Search for the cell housing the specified text and yield its [x, y] center coordinate. 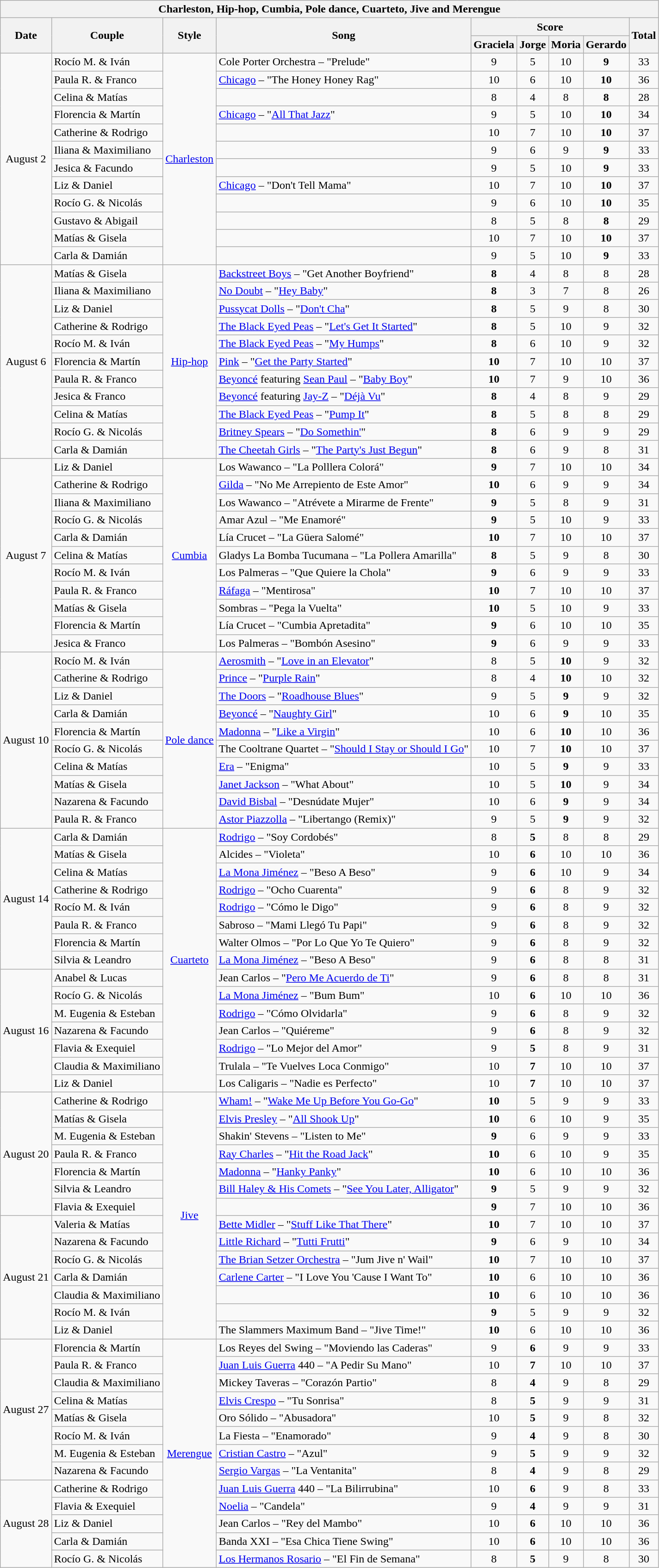
Rodrigo – "Cómo Olvidarla" [343, 1013]
Elvis Presley – "All Shook Up" [343, 1119]
Total [644, 36]
Score [550, 27]
Gladys La Bomba Tucumana – "La Pollera Amarilla" [343, 555]
Astor Piazzolla – "Libertango (Remix)" [343, 819]
No Doubt – "Hey Baby" [343, 291]
The Black Eyed Peas – "My Humps" [343, 344]
The Black Eyed Peas – "Let's Get It Started" [343, 326]
The Black Eyed Peas – "Pump It" [343, 414]
3 [533, 291]
Los Wawanco – "La Polllera Colorá" [343, 467]
Beyoncé – "Naughty Girl" [343, 713]
Jean Carlos – "Quiéreme" [343, 1030]
August 6 [26, 362]
Charleston, Hip-hop, Cumbia, Pole dance, Cuarteto, Jive and Merengue [329, 9]
Graciela [494, 44]
Aerosmith – "Love in an Elevator" [343, 661]
Bette Midler – "Stuff Like That There" [343, 1224]
Los Palmeras – "Que Quiere la Chola" [343, 573]
Noelia – "Candela" [343, 1506]
Bill Haley & His Comets – "See You Later, Alligator" [343, 1189]
Chicago – "The Honey Honey Rag" [343, 80]
Elvis Crespo – "Tu Sonrisa" [343, 1401]
Oro Sólido – "Abusadora" [343, 1418]
Jorge [533, 44]
Rodrigo – "Cómo le Digo" [343, 907]
August 14 [26, 899]
August 2 [26, 159]
Cuarteto [190, 961]
Ráfaga – "Mentirosa" [343, 590]
August 27 [26, 1409]
Rodrigo – "Ocho Cuarenta" [343, 890]
Los Palmeras – "Bombón Asesino" [343, 643]
Backstreet Boys – "Get Another Boyfriend" [343, 273]
Mickey Taveras – "Corazón Partio" [343, 1383]
Song [343, 36]
Jean Carlos – "Pero Me Acuerdo de Ti" [343, 978]
August 21 [26, 1277]
Jive [190, 1216]
Los Wawanco – "Atrévete a Mirarme de Frente" [343, 502]
Couple [107, 36]
Pink – "Get the Party Started" [343, 361]
Cole Porter Orchestra – "Prelude" [343, 62]
Cristian Castro – "Azul" [343, 1453]
Juan Luis Guerra 440 – "La Bilirrubina" [343, 1488]
26 [644, 291]
Beyoncé featuring Jay-Z – "Déjà Vu" [343, 397]
Walter Olmos – "Por Lo Que Yo Te Quiero" [343, 942]
Beyoncé featuring Sean Paul – "Baby Boy" [343, 379]
Shakin' Stevens – "Listen to Me" [343, 1136]
Chicago – "All That Jazz" [343, 115]
Gerardo [606, 44]
Pussycat Dolls – "Don't Cha" [343, 309]
August 7 [26, 555]
Janet Jackson – "What About" [343, 784]
Banda XXI – "Esa Chica Tiene Swing" [343, 1541]
Sombras – "Pega la Vuelta" [343, 608]
Anabel & Lucas [107, 978]
Rodrigo – "Lo Mejor del Amor" [343, 1048]
Alcides – "Violeta" [343, 855]
Charleston [190, 159]
Los Reyes del Swing – "Moviendo las Caderas" [343, 1348]
La Fiesta – "Enamorado" [343, 1436]
August 16 [26, 1030]
Carlene Carter – "I Love You 'Cause I Want To" [343, 1277]
The Slammers Maximum Band – "Jive Time!" [343, 1330]
Chicago – "Don't Tell Mama" [343, 185]
Rodrigo – "Soy Cordobés" [343, 837]
The Cheetah Girls – "The Party's Just Begun" [343, 449]
Juan Luis Guerra 440 – "A Pedir Su Mano" [343, 1365]
Los Hermanos Rosario – "El Fin de Semana" [343, 1559]
Ray Charles – "Hit the Road Jack" [343, 1154]
Lía Crucet – "Cumbia Apretadita" [343, 626]
Britney Spears – "Do Somethin'" [343, 432]
The Doors – "Roadhouse Blues" [343, 696]
Pole dance [190, 740]
Valeria & Matías [107, 1224]
Cumbia [190, 555]
Date [26, 36]
Merengue [190, 1454]
Amar Azul – "Me Enamoré" [343, 520]
Sergio Vargas – "La Ventanita" [343, 1471]
Little Richard – "Tutti Frutti" [343, 1242]
Gustavo & Abigail [107, 221]
La Mona Jiménez – "Bum Bum" [343, 995]
Wham! – "Wake Me Up Before You Go-Go" [343, 1101]
Jean Carlos – "Rey del Mambo" [343, 1524]
Madonna – "Hanky Panky" [343, 1171]
Gilda – "No Me Arrepiento de Este Amor" [343, 484]
David Bisbal – "Desnúdate Mujer" [343, 802]
Style [190, 36]
The Brian Setzer Orchestra – "Jum Jive n' Wail" [343, 1259]
Jesica & Facundo [107, 167]
Lía Crucet – "La Güera Salomé" [343, 538]
August 10 [26, 740]
August 28 [26, 1524]
Sabroso – "Mami Llegó Tu Papi" [343, 925]
Moria [566, 44]
August 20 [26, 1154]
Era – "Enigma" [343, 766]
Madonna – "Like a Virgin" [343, 731]
Los Caligaris – "Nadie es Perfecto" [343, 1084]
Trulala – "Te Vuelves Loca Conmigo" [343, 1066]
Hip-hop [190, 362]
Prince – "Purple Rain" [343, 678]
The Cooltrane Quartet – "Should I Stay or Should I Go" [343, 749]
